Search for the cell housing the specified text and yield its (x, y) center coordinate. 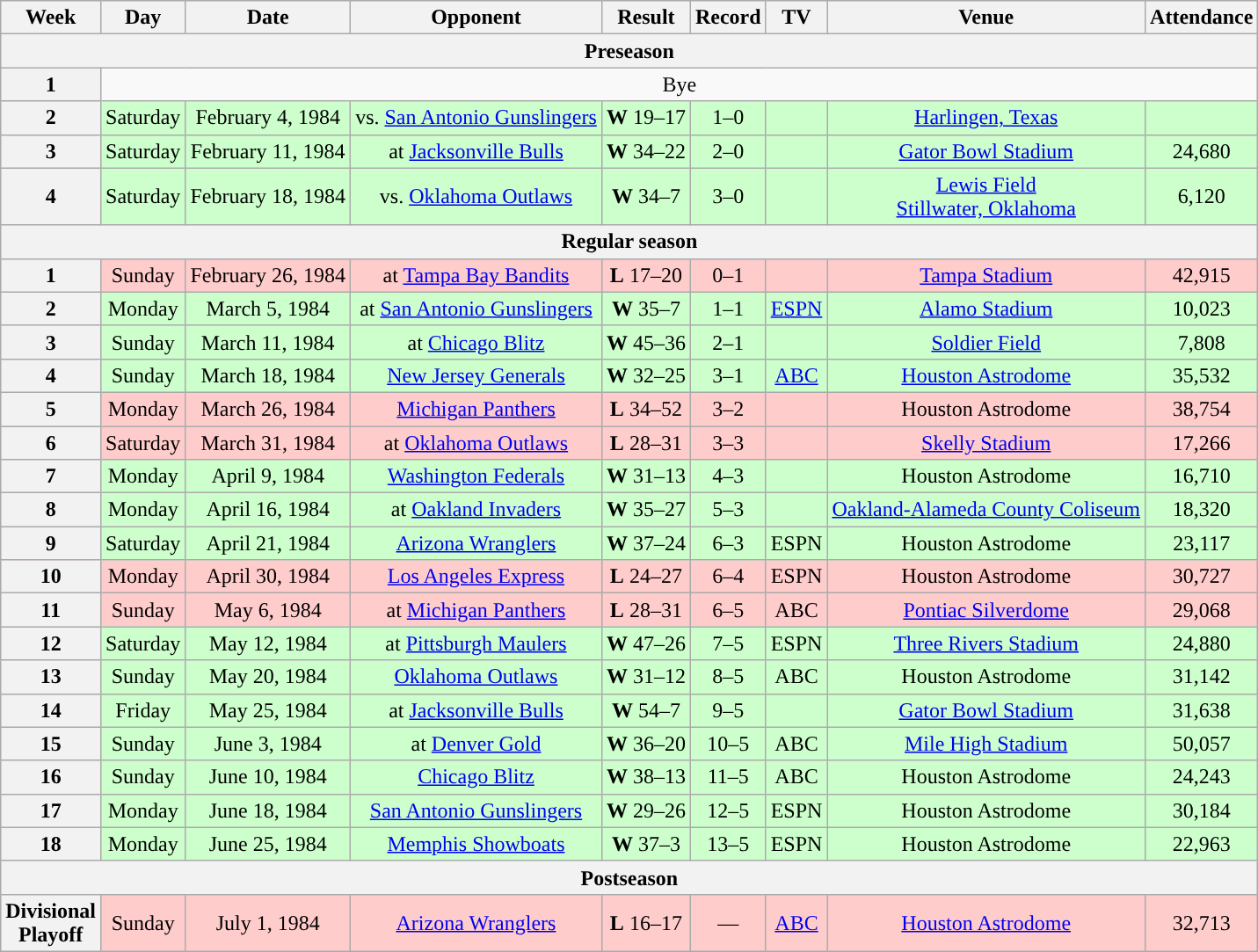
7–5 (728, 643)
16,710 (1202, 476)
April 21, 1984 (268, 543)
Week (51, 18)
W 37–3 (645, 844)
0–1 (728, 275)
Memphis Showboats (476, 844)
May 20, 1984 (268, 677)
Mile High Stadium (986, 744)
Friday (143, 710)
30,184 (1202, 810)
Tampa Stadium (986, 275)
W 34–7 (645, 197)
June 10, 1984 (268, 777)
February 4, 1984 (268, 118)
18,320 (1202, 510)
W 31–12 (645, 677)
22,963 (1202, 844)
11 (51, 610)
at Oakland Invaders (476, 510)
6,120 (1202, 197)
April 30, 1984 (268, 577)
DivisionalPlayoff (51, 923)
June 18, 1984 (268, 810)
15 (51, 744)
at Chicago Blitz (476, 342)
— (728, 923)
32,713 (1202, 923)
10,023 (1202, 309)
at Pittsburgh Maulers (476, 643)
11–5 (728, 777)
Michigan Panthers (476, 409)
4–3 (728, 476)
7,808 (1202, 342)
L 34–52 (645, 409)
3–3 (728, 442)
Skelly Stadium (986, 442)
42,915 (1202, 275)
vs. Oklahoma Outlaws (476, 197)
W 36–20 (645, 744)
Preseason (629, 51)
Record (728, 18)
Bye (680, 84)
Attendance (1202, 18)
6–3 (728, 543)
9 (51, 543)
June 25, 1984 (268, 844)
July 1, 1984 (268, 923)
April 16, 1984 (268, 510)
50,057 (1202, 744)
W 31–13 (645, 476)
6 (51, 442)
16 (51, 777)
San Antonio Gunslingers (476, 810)
March 31, 1984 (268, 442)
12 (51, 643)
31,142 (1202, 677)
Venue (986, 18)
Date (268, 18)
38,754 (1202, 409)
10 (51, 577)
30,727 (1202, 577)
24,243 (1202, 777)
8 (51, 510)
W 19–17 (645, 118)
New Jersey Generals (476, 375)
23,117 (1202, 543)
3–0 (728, 197)
5 (51, 409)
18 (51, 844)
June 3, 1984 (268, 744)
Day (143, 18)
24,680 (1202, 151)
1–1 (728, 309)
Result (645, 18)
February 18, 1984 (268, 197)
W 37–24 (645, 543)
13 (51, 677)
May 25, 1984 (268, 710)
17 (51, 810)
L 16–17 (645, 923)
8–5 (728, 677)
March 11, 1984 (268, 342)
vs. San Antonio Gunslingers (476, 118)
3–1 (728, 375)
Three Rivers Stadium (986, 643)
Chicago Blitz (476, 777)
Los Angeles Express (476, 577)
February 26, 1984 (268, 275)
W 32–25 (645, 375)
May 6, 1984 (268, 610)
W 45–36 (645, 342)
TV (796, 18)
L 17–20 (645, 275)
W 47–26 (645, 643)
at Denver Gold (476, 744)
Washington Federals (476, 476)
May 12, 1984 (268, 643)
April 9, 1984 (268, 476)
Regular season (629, 242)
W 54–7 (645, 710)
at Michigan Panthers (476, 610)
2–0 (728, 151)
31,638 (1202, 710)
5–3 (728, 510)
at Oklahoma Outlaws (476, 442)
Pontiac Silverdome (986, 610)
W 35–27 (645, 510)
W 34–22 (645, 151)
1–0 (728, 118)
W 29–26 (645, 810)
12–5 (728, 810)
Alamo Stadium (986, 309)
Postseason (629, 877)
13–5 (728, 844)
W 38–13 (645, 777)
W 35–7 (645, 309)
February 11, 1984 (268, 151)
Oakland-Alameda County Coliseum (986, 510)
Lewis FieldStillwater, Oklahoma (986, 197)
6–5 (728, 610)
29,068 (1202, 610)
Opponent (476, 18)
17,266 (1202, 442)
Harlingen, Texas (986, 118)
24,880 (1202, 643)
2–1 (728, 342)
at Tampa Bay Bandits (476, 275)
35,532 (1202, 375)
Soldier Field (986, 342)
March 5, 1984 (268, 309)
6–4 (728, 577)
7 (51, 476)
10–5 (728, 744)
at San Antonio Gunslingers (476, 309)
L 24–27 (645, 577)
March 18, 1984 (268, 375)
March 26, 1984 (268, 409)
14 (51, 710)
9–5 (728, 710)
Oklahoma Outlaws (476, 677)
3–2 (728, 409)
